Detect which cell encompasses the target text, then output its (x, y) center coordinate. 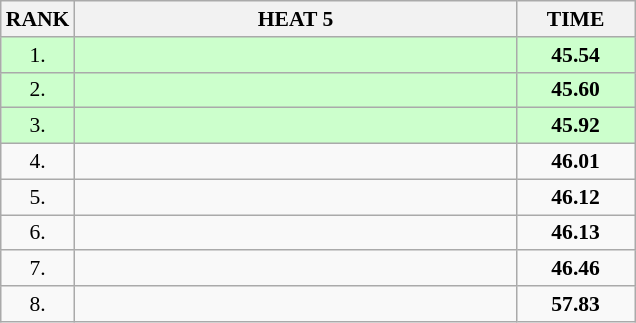
57.83 (576, 304)
46.46 (576, 269)
45.60 (576, 90)
3. (38, 126)
TIME (576, 19)
HEAT 5 (295, 19)
1. (38, 55)
6. (38, 233)
RANK (38, 19)
45.54 (576, 55)
45.92 (576, 126)
4. (38, 162)
46.12 (576, 197)
7. (38, 269)
46.13 (576, 233)
2. (38, 90)
46.01 (576, 162)
5. (38, 197)
8. (38, 304)
